Output the (x, y) coordinate of the center of the cell containing the given text.  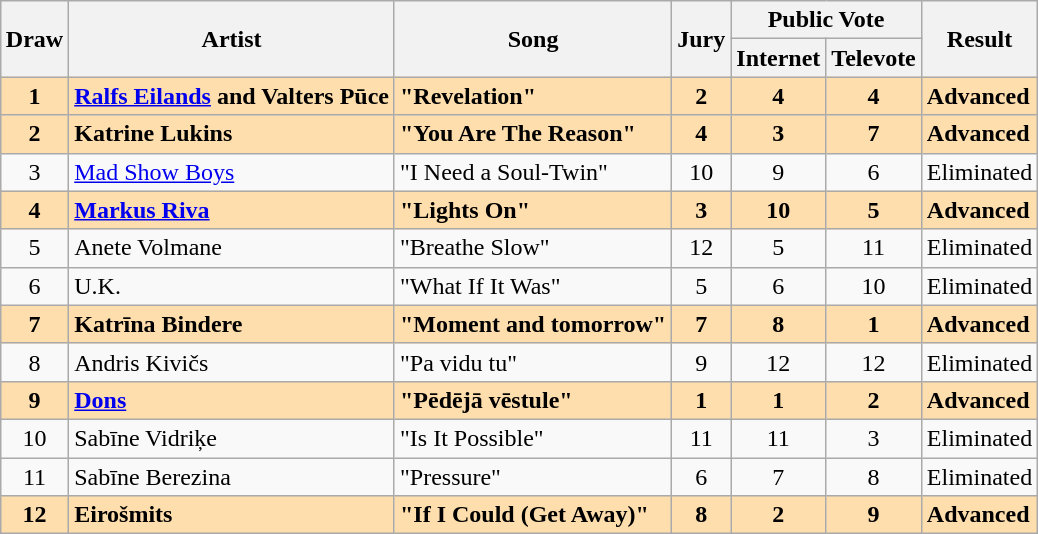
"Revelation" (532, 96)
Mad Show Boys (232, 172)
Internet (778, 58)
"Is It Possible" (532, 438)
Public Vote (826, 20)
Artist (232, 39)
"Lights On" (532, 210)
Markus Riva (232, 210)
U.K. (232, 286)
Song (532, 39)
"Pa vidu tu" (532, 362)
"Breathe Slow" (532, 248)
Result (979, 39)
Katrine Lukins (232, 134)
"You Are The Reason" (532, 134)
"What If It Was" (532, 286)
"Pressure" (532, 477)
Televote (874, 58)
Dons (232, 400)
Sabīne Vidriķe (232, 438)
Draw (34, 39)
"If I Could (Get Away)" (532, 515)
Katrīna Bindere (232, 324)
Ralfs Eilands and Valters Pūce (232, 96)
Jury (702, 39)
Sabīne Berezina (232, 477)
Anete Volmane (232, 248)
"Pēdējā vēstule" (532, 400)
"I Need a Soul-Twin" (532, 172)
Andris Kivičs (232, 362)
"Moment and tomorrow" (532, 324)
Eirošmits (232, 515)
